Capture the cell that displays the provided text and extract its [x, y] central coordinate. 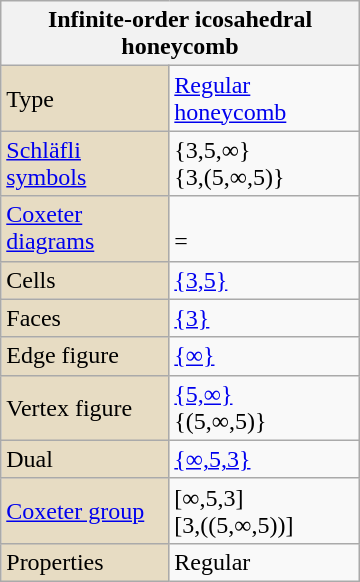
{5,∞} {(5,∞,5)} [264, 408]
Infinite-order icosahedral honeycomb [180, 34]
{∞} [264, 356]
Vertex figure [85, 408]
Coxeter diagrams [85, 228]
{3} [264, 318]
{3,5} [264, 280]
Regular [264, 562]
Edge figure [85, 356]
Cells [85, 280]
{3,5,∞}{3,(5,∞,5)} [264, 164]
= [264, 228]
Properties [85, 562]
[∞,5,3][3,((5,∞,5))] [264, 510]
Type [85, 98]
Schläfli symbols [85, 164]
Dual [85, 459]
Coxeter group [85, 510]
Regular honeycomb [264, 98]
Faces [85, 318]
{∞,5,3} [264, 459]
